Pinpoint the cell where the given text exists, returning its (X, Y) midpoint coordinate. 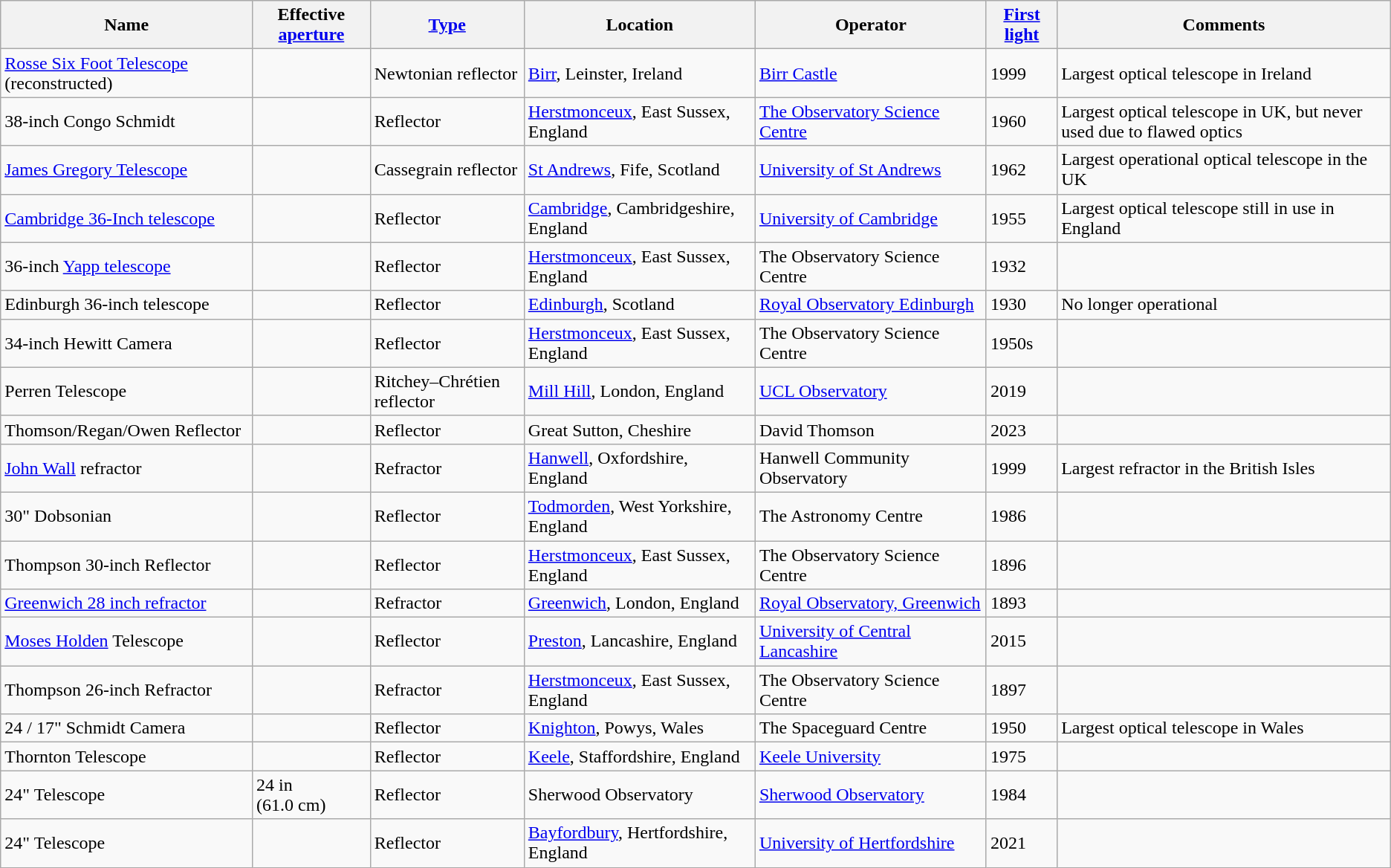
36-inch Yapp telescope (126, 266)
Perren Telescope (126, 391)
Edinburgh 36-inch telescope (126, 305)
Cassegrain reflector (447, 169)
38-inch Congo Schmidt (126, 122)
Largest optical telescope in Ireland (1225, 73)
Comments (1225, 25)
1986 (1021, 516)
Location (639, 25)
1930 (1021, 305)
Name (126, 25)
First light (1021, 25)
James Gregory Telescope (126, 169)
UCL Observatory (871, 391)
Ritchey–Chrétien reflector (447, 391)
1893 (1021, 603)
2021 (1021, 843)
No longer operational (1225, 305)
Keele University (871, 757)
Type (447, 25)
Largest refractor in the British Isles (1225, 468)
University of Central Lancashire (871, 642)
Operator (871, 25)
24 / 17" Schmidt Camera (126, 728)
Thompson 30-inch Reflector (126, 565)
1950 (1021, 728)
1897 (1021, 690)
Largest optical telescope in UK, but never used due to flawed optics (1225, 122)
Todmorden, West Yorkshire, England (639, 516)
University of St Andrews (871, 169)
Royal Observatory, Greenwich (871, 603)
1896 (1021, 565)
Knighton, Powys, Wales (639, 728)
Newtonian reflector (447, 73)
Thomson/Regan/Owen Reflector (126, 430)
Thornton Telescope (126, 757)
Greenwich, London, England (639, 603)
2015 (1021, 642)
Thompson 26-inch Refractor (126, 690)
University of Cambridge (871, 218)
1960 (1021, 122)
2019 (1021, 391)
Hanwell Community Observatory (871, 468)
Greenwich 28 inch refractor (126, 603)
St Andrews, Fife, Scotland (639, 169)
Hanwell, Oxfordshire, England (639, 468)
Largest operational optical telescope in the UK (1225, 169)
1955 (1021, 218)
2023 (1021, 430)
Mill Hill, London, England (639, 391)
Royal Observatory Edinburgh (871, 305)
John Wall refractor (126, 468)
1932 (1021, 266)
1962 (1021, 169)
Great Sutton, Cheshire (639, 430)
Largest optical telescope still in use in England (1225, 218)
Birr, Leinster, Ireland (639, 73)
Preston, Lancashire, England (639, 642)
Bayfordbury, Hertfordshire, England (639, 843)
Moses Holden Telescope (126, 642)
Keele, Staffordshire, England (639, 757)
Largest optical telescope in Wales (1225, 728)
Rosse Six Foot Telescope (reconstructed) (126, 73)
1975 (1021, 757)
1984 (1021, 795)
Effective aperture (312, 25)
David Thomson (871, 430)
34-inch Hewitt Camera (126, 343)
24 in(61.0 cm) (312, 795)
Cambridge 36-Inch telescope (126, 218)
The Spaceguard Centre (871, 728)
Edinburgh, Scotland (639, 305)
The Astronomy Centre (871, 516)
30" Dobsonian (126, 516)
Birr Castle (871, 73)
1950s (1021, 343)
Cambridge, Cambridgeshire, England (639, 218)
University of Hertfordshire (871, 843)
